Search for the cell housing the specified text and yield its (x, y) center coordinate. 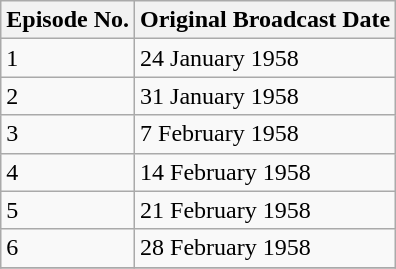
14 February 1958 (266, 172)
2 (68, 96)
Episode No. (68, 20)
7 February 1958 (266, 134)
28 February 1958 (266, 248)
31 January 1958 (266, 96)
1 (68, 58)
5 (68, 210)
21 February 1958 (266, 210)
24 January 1958 (266, 58)
6 (68, 248)
Original Broadcast Date (266, 20)
3 (68, 134)
4 (68, 172)
